From the cell containing the given text, extract its center point as (X, Y) coordinate. 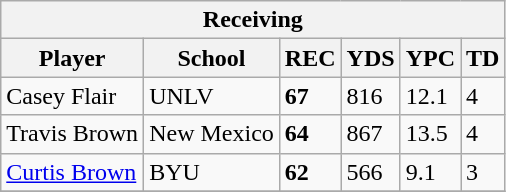
School (212, 58)
816 (370, 96)
UNLV (212, 96)
Player (72, 58)
REC (310, 58)
62 (310, 172)
64 (310, 134)
BYU (212, 172)
Receiving (253, 20)
9.1 (430, 172)
TD (483, 58)
YPC (430, 58)
YDS (370, 58)
New Mexico (212, 134)
Travis Brown (72, 134)
13.5 (430, 134)
67 (310, 96)
Casey Flair (72, 96)
566 (370, 172)
3 (483, 172)
Curtis Brown (72, 172)
867 (370, 134)
12.1 (430, 96)
